Detect which cell encompasses the target text, then output its [x, y] center coordinate. 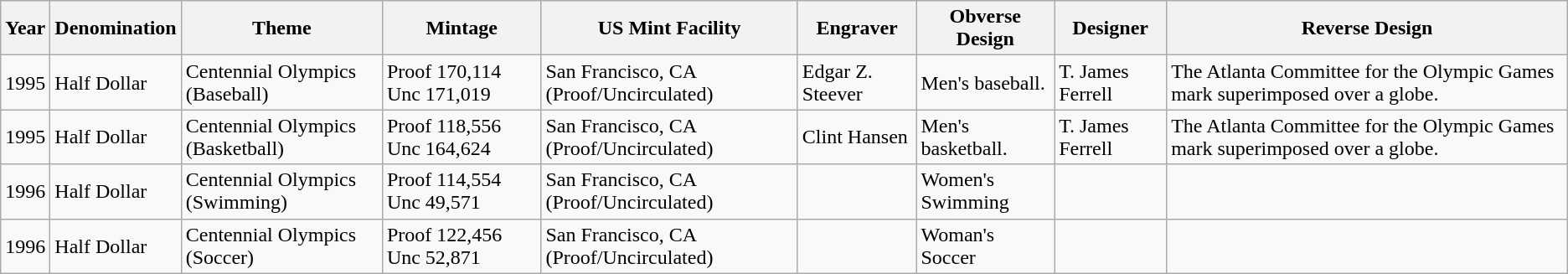
Designer [1111, 28]
Theme [281, 28]
Men's baseball. [985, 82]
Centennial Olympics (Swimming) [281, 191]
Centennial Olympics (Basketball) [281, 137]
Centennial Olympics (Baseball) [281, 82]
Women's Swimming [985, 191]
Denomination [116, 28]
Edgar Z. Steever [857, 82]
US Mint Facility [669, 28]
Proof 122,456 Unc 52,871 [462, 246]
Centennial Olympics (Soccer) [281, 246]
Year [25, 28]
Engraver [857, 28]
Men's basketball. [985, 137]
Mintage [462, 28]
Obverse Design [985, 28]
Proof 170,114 Unc 171,019 [462, 82]
Clint Hansen [857, 137]
Proof 118,556 Unc 164,624 [462, 137]
Reverse Design [1367, 28]
Woman's Soccer [985, 246]
Proof 114,554 Unc 49,571 [462, 191]
